For the text-containing cell, return its midpoint in [x, y] coordinate format. 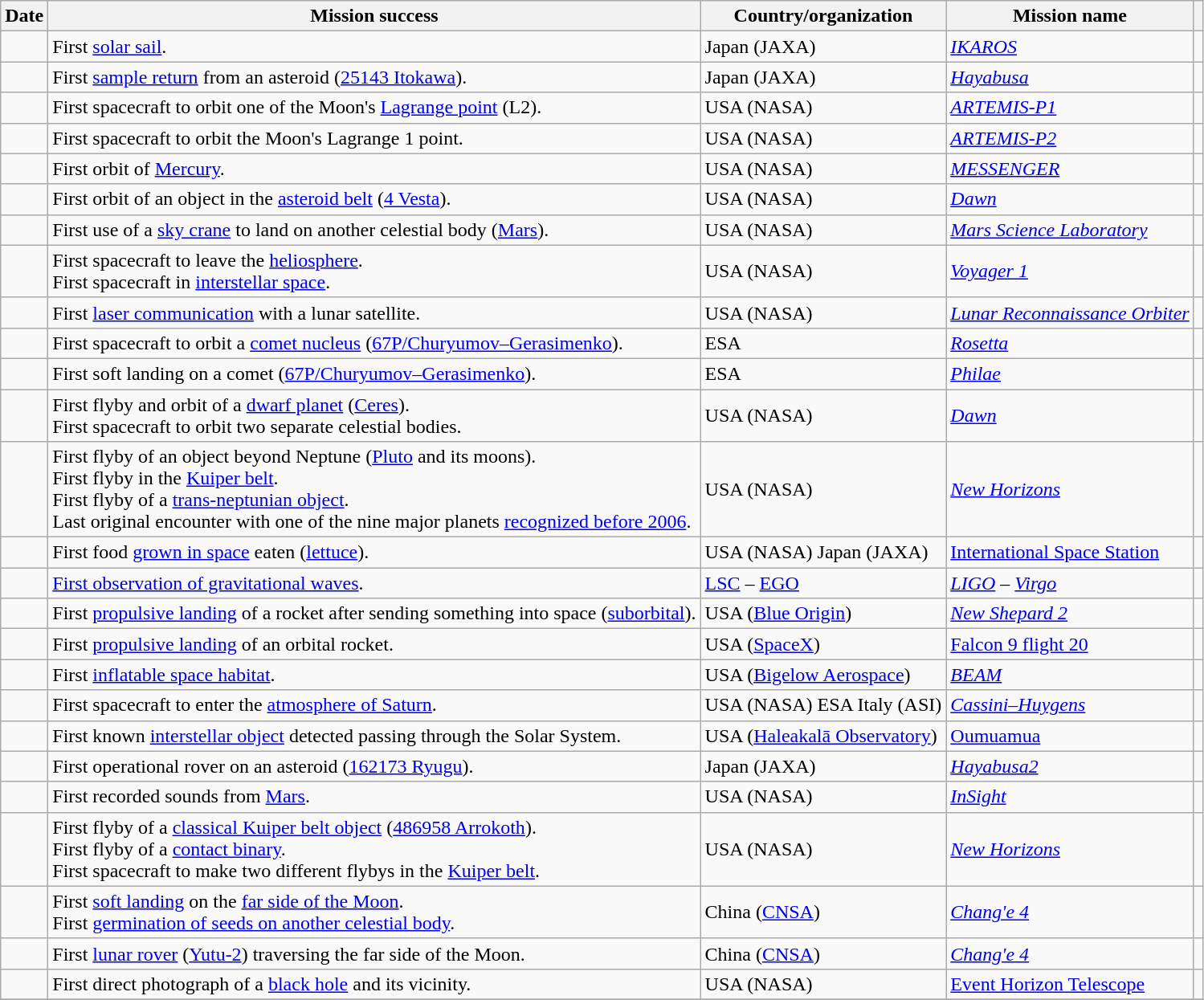
First sample return from an asteroid (25143 Itokawa). [374, 77]
First flyby and orbit of a dwarf planet (Ceres).First spacecraft to orbit two separate celestial bodies. [374, 414]
Mission success [374, 16]
USA (Bigelow Aerospace) [823, 675]
LIGO – Virgo [1070, 583]
IKAROS [1070, 47]
ARTEMIS-P2 [1070, 138]
InSight [1070, 797]
Lunar Reconnaissance Orbiter [1070, 312]
Falcon 9 flight 20 [1070, 644]
USA (SpaceX) [823, 644]
First food grown in space eaten (lettuce). [374, 553]
First spacecraft to orbit the Moon's Lagrange 1 point. [374, 138]
Date [24, 16]
First observation of gravitational waves. [374, 583]
Cassini–Huygens [1070, 705]
USA (Haleakalā Observatory) [823, 736]
LSC – EGO [823, 583]
First spacecraft to orbit one of the Moon's Lagrange point (L2). [374, 108]
Rosetta [1070, 343]
Country/organization [823, 16]
First known interstellar object detected passing through the Solar System. [374, 736]
New Shepard 2 [1070, 614]
First spacecraft to leave the heliosphere.First spacecraft in interstellar space. [374, 271]
First lunar rover (Yutu-2) traversing the far side of the Moon. [374, 953]
Mission name [1070, 16]
Event Horizon Telescope [1070, 984]
First propulsive landing of an orbital rocket. [374, 644]
First solar sail. [374, 47]
First spacecraft to enter the atmosphere of Saturn. [374, 705]
First recorded sounds from Mars. [374, 797]
USA (NASA) Japan (JAXA) [823, 553]
Philae [1070, 373]
First soft landing on a comet (67P/Churyumov–Gerasimenko). [374, 373]
Hayabusa2 [1070, 766]
First inflatable space habitat. [374, 675]
First orbit of Mercury. [374, 169]
ARTEMIS-P1 [1070, 108]
Voyager 1 [1070, 271]
First soft landing on the far side of the Moon.First germination of seeds on another celestial body. [374, 912]
First laser communication with a lunar satellite. [374, 312]
First propulsive landing of a rocket after sending something into space (suborbital). [374, 614]
First use of a sky crane to land on another celestial body (Mars). [374, 230]
International Space Station [1070, 553]
USA (Blue Origin) [823, 614]
Mars Science Laboratory [1070, 230]
First orbit of an object in the asteroid belt (4 Vesta). [374, 199]
First direct photograph of a black hole and its vicinity. [374, 984]
First spacecraft to orbit a comet nucleus (67P/Churyumov–Gerasimenko). [374, 343]
BEAM [1070, 675]
Oumuamua [1070, 736]
MESSENGER [1070, 169]
Hayabusa [1070, 77]
USA (NASA) ESA Italy (ASI) [823, 705]
First operational rover on an asteroid (162173 Ryugu). [374, 766]
